Scan for the cell matching the given text and deliver its (x, y) coordinate at center. 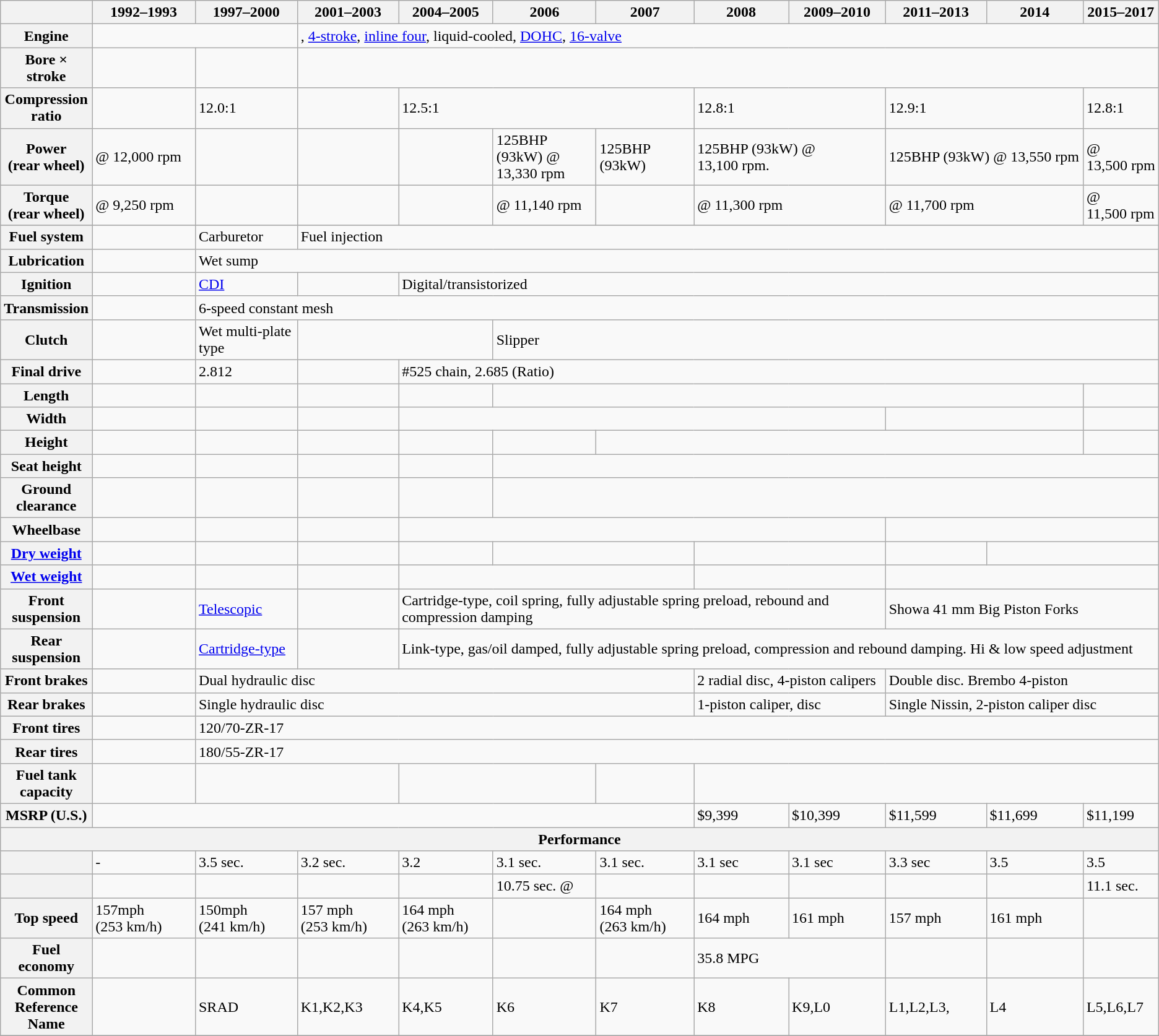
Bore × stroke (46, 68)
@ 11,140 rpm (545, 205)
Dual hydraulic disc (445, 681)
Wet multi-plate type (246, 339)
Seat height (46, 466)
Lubrication (46, 261)
3.2 sec. (348, 863)
@ 9,250 rpm (144, 205)
Fuel system (46, 237)
Rear brakes (46, 704)
Power(rear wheel) (46, 157)
125BHP (93kW) @ 13,550 rpm (984, 157)
Compression ratio (46, 108)
Ground clearance (46, 498)
Wet weight (46, 577)
$9,399 (742, 815)
CDI (246, 284)
2 radial disc, 4-piston calipers (790, 681)
@ 12,000 rpm (144, 157)
Performance (579, 839)
$10,399 (837, 815)
Single hydraulic disc (445, 704)
SRAD (246, 1007)
K7 (645, 1007)
K6 (545, 1007)
Front tires (46, 728)
K8 (742, 1007)
157 mph(253 km/h) (348, 918)
Digital/transistorized (779, 284)
#525 chain, 2.685 (Ratio) (779, 371)
2001–2003 (348, 12)
Final drive (46, 371)
3.3 sec (936, 863)
157mph(253 km/h) (144, 918)
K1,K2,K3 (348, 1007)
Fuel tank capacity (46, 783)
Telescopic (246, 609)
2.812 (246, 371)
$11,199 (1121, 815)
Cartridge-type, coil spring, fully adjustable spring preload, rebound and compression damping (643, 609)
MSRP (U.S.) (46, 815)
12.9:1 (984, 108)
Carburetor (246, 237)
L5,L6,L7 (1121, 1007)
@ 13,500 rpm (1121, 157)
125BHP (93kW) @ 13,330 rpm (545, 157)
2008 (742, 12)
$11,699 (1035, 815)
@ 11,500 rpm (1121, 205)
2004–2005 (446, 12)
L4 (1035, 1007)
10.75 sec. @ (545, 886)
Rear tires (46, 751)
2009–2010 (837, 12)
Fuel economy (46, 958)
Double disc. Brembo 4-piston (1022, 681)
2006 (545, 12)
Front brakes (46, 681)
Wet sump (677, 261)
2014 (1035, 12)
K4,K5 (446, 1007)
180/55-ZR-17 (677, 751)
@ 11,700 rpm (984, 205)
Engine (46, 36)
Rear suspension (46, 649)
Height (46, 442)
Link-type, gas/oil damped, fully adjustable spring preload, compression and rebound damping. Hi & low speed adjustment (779, 649)
Common Reference Name (46, 1007)
Single Nissin, 2-piston caliper disc (1022, 704)
Dry weight (46, 553)
Fuel injection (728, 237)
2007 (645, 12)
Front suspension (46, 609)
6-speed constant mesh (677, 308)
164 mph (742, 918)
3.5 sec. (246, 863)
Cartridge-type (246, 649)
1-piston caliper, disc (790, 704)
Showa 41 mm Big Piston Forks (1022, 609)
35.8 MPG (790, 958)
125BHP (93kW) (645, 157)
1997–2000 (246, 12)
Ignition (46, 284)
157 mph (936, 918)
1992–1993 (144, 12)
12.5:1 (546, 108)
Clutch (46, 339)
Top speed (46, 918)
Torque(rear wheel) (46, 205)
2011–2013 (936, 12)
2015–2017 (1121, 12)
125BHP (93kW) @ 13,100 rpm. (790, 157)
@ 11,300 rpm (790, 205)
L1,L2,L3, (936, 1007)
Transmission (46, 308)
$11,599 (936, 815)
150mph(241 km/h) (246, 918)
- (144, 863)
11.1 sec. (1121, 886)
, 4-stroke, inline four, liquid-cooled, DOHC, 16-valve (728, 36)
Wheelbase (46, 530)
K9,L0 (837, 1007)
120/70-ZR-17 (677, 728)
3.2 (446, 863)
Length (46, 395)
12.0:1 (246, 108)
Width (46, 419)
Slipper (826, 339)
